Return the (X, Y) coordinate for the center point of the cell that contains the specified text.  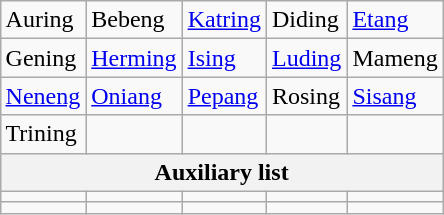
Sisang (395, 96)
Rosing (306, 96)
Ising (224, 58)
Neneng (43, 96)
Etang (395, 20)
Auring (43, 20)
Diding (306, 20)
Katring (224, 20)
Mameng (395, 58)
Auxiliary list (222, 172)
Trining (43, 134)
Bebeng (134, 20)
Oniang (134, 96)
Luding (306, 58)
Pepang (224, 96)
Herming (134, 58)
Gening (43, 58)
